Output the [X, Y] coordinate of the center of the cell containing the given text.  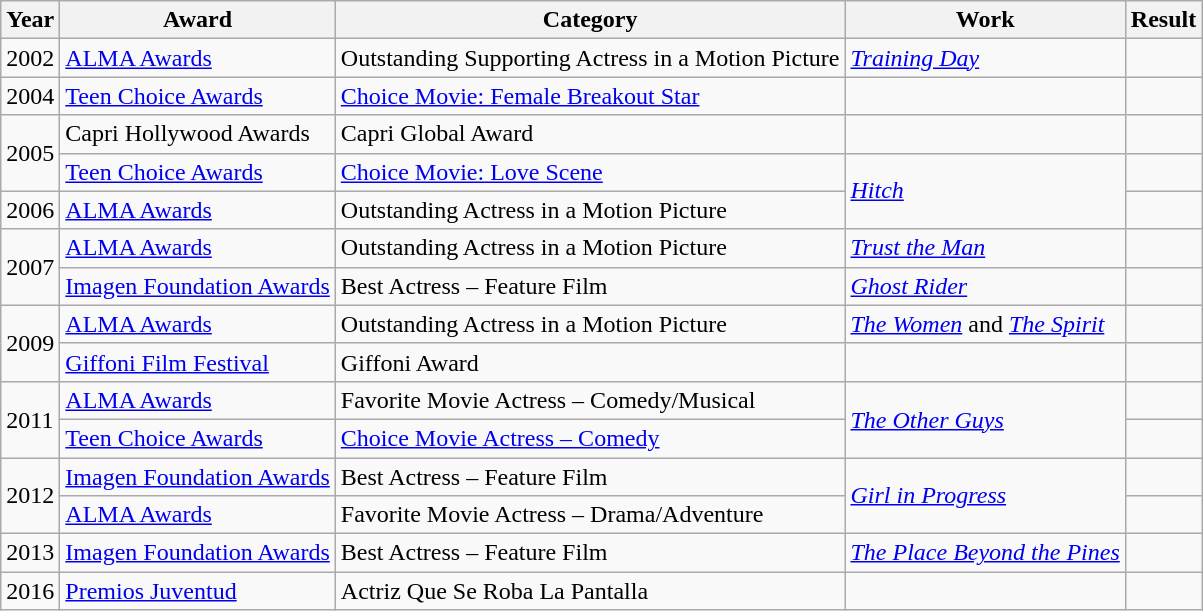
Choice Movie: Female Breakout Star [590, 96]
Giffoni Film Festival [198, 362]
Ghost Rider [985, 286]
2009 [30, 343]
Outstanding Supporting Actress in a Motion Picture [590, 58]
Capri Global Award [590, 134]
The Women and The Spirit [985, 324]
Award [198, 20]
2013 [30, 553]
The Place Beyond the Pines [985, 553]
Work [985, 20]
2006 [30, 210]
2012 [30, 496]
Favorite Movie Actress – Comedy/Musical [590, 400]
Year [30, 20]
Training Day [985, 58]
Result [1163, 20]
2004 [30, 96]
2002 [30, 58]
The Other Guys [985, 419]
Hitch [985, 191]
Choice Movie: Love Scene [590, 172]
2005 [30, 153]
Girl in Progress [985, 496]
Choice Movie Actress – Comedy [590, 438]
2007 [30, 267]
Capri Hollywood Awards [198, 134]
Category [590, 20]
Actriz Que Se Roba La Pantalla [590, 591]
2011 [30, 419]
2016 [30, 591]
Trust the Man [985, 248]
Premios Juventud [198, 591]
Giffoni Award [590, 362]
Favorite Movie Actress – Drama/Adventure [590, 515]
